Find where the given text appears and provide that cell's center as [x, y] coordinate. 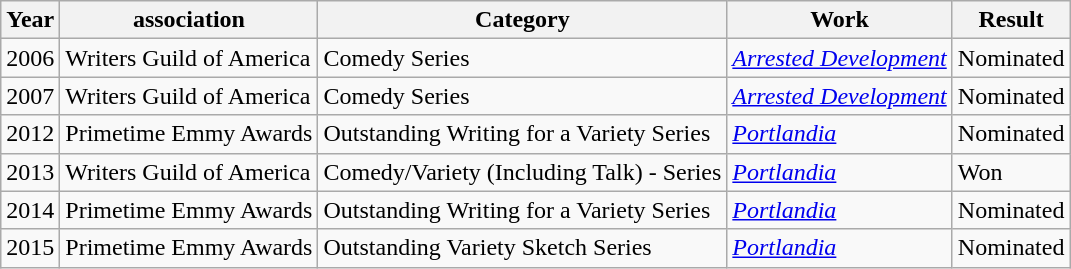
2013 [30, 172]
2006 [30, 58]
Result [1011, 20]
Won [1011, 172]
Comedy/Variety (Including Talk) - Series [522, 172]
Category [522, 20]
2015 [30, 248]
2012 [30, 134]
association [189, 20]
2014 [30, 210]
Year [30, 20]
2007 [30, 96]
Work [840, 20]
Outstanding Variety Sketch Series [522, 248]
